Detect which cell encompasses the target text, then output its (X, Y) center coordinate. 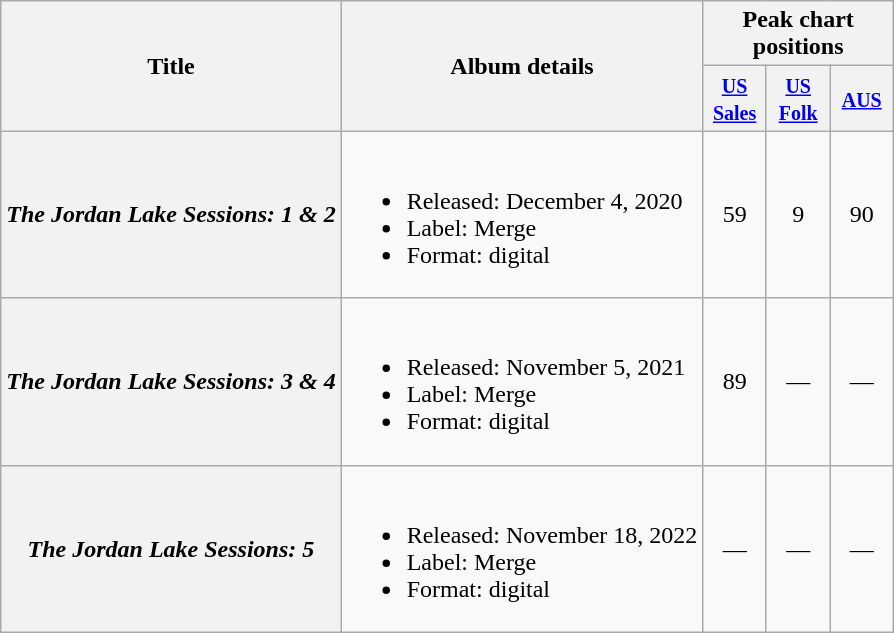
Album details (522, 66)
59 (735, 214)
Peak chart positions (798, 34)
9 (798, 214)
Released: November 5, 2021Label: MergeFormat: digital (522, 382)
90 (862, 214)
The Jordan Lake Sessions: 5 (171, 548)
AUS (862, 98)
Released: November 18, 2022Label: MergeFormat: digital (522, 548)
Title (171, 66)
Released: December 4, 2020Label: MergeFormat: digital (522, 214)
USSales (735, 98)
The Jordan Lake Sessions: 1 & 2 (171, 214)
The Jordan Lake Sessions: 3 & 4 (171, 382)
USFolk (798, 98)
89 (735, 382)
